Scan for the cell matching the given text and deliver its [x, y] coordinate at center. 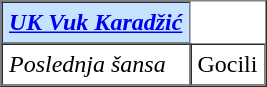
Poslednja šansa [96, 65]
UK Vuk Karadžić [96, 23]
Gocili [228, 65]
